Find where the given text appears and provide that cell's center as (x, y) coordinate. 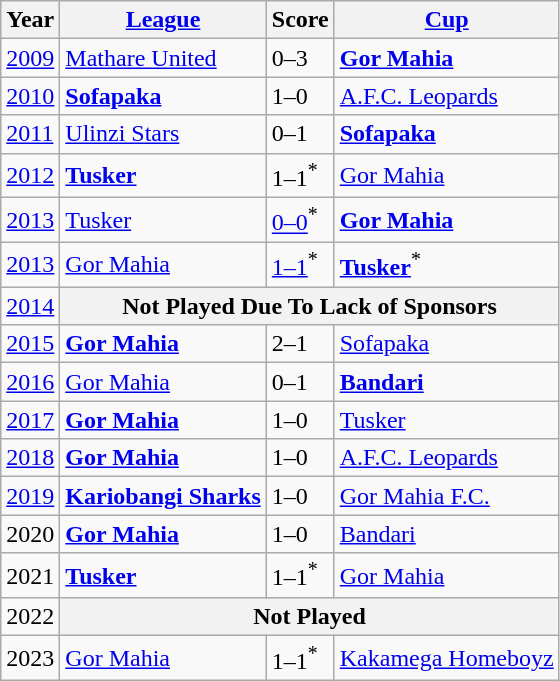
Cup (446, 20)
2022 (30, 617)
Year (30, 20)
2–1 (300, 344)
2014 (30, 306)
2017 (30, 420)
2023 (30, 658)
Tusker* (446, 264)
Not Played (310, 617)
2015 (30, 344)
Kakamega Homeboyz (446, 658)
Not Played Due To Lack of Sponsors (310, 306)
2009 (30, 58)
Kariobangi Sharks (163, 496)
Gor Mahia F.C. (446, 496)
2021 (30, 576)
Ulinzi Stars (163, 134)
0–3 (300, 58)
2011 (30, 134)
2012 (30, 176)
2018 (30, 458)
2016 (30, 382)
2010 (30, 96)
2019 (30, 496)
2020 (30, 534)
Score (300, 20)
League (163, 20)
0–0* (300, 220)
Mathare United (163, 58)
